Identify which cell holds the provided text, then report its [x, y] central coordinate. 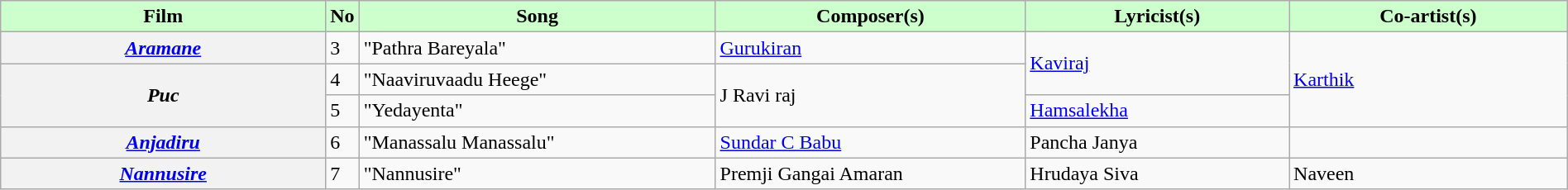
Aramane [164, 48]
Karthik [1429, 79]
No [342, 17]
Film [164, 17]
7 [342, 173]
5 [342, 111]
Lyricist(s) [1158, 17]
Song [538, 17]
Co-artist(s) [1429, 17]
4 [342, 79]
"Pathra Bareyala" [538, 48]
Hamsalekha [1158, 111]
Gurukiran [870, 48]
Naveen [1429, 173]
"Naaviruvaadu Heege" [538, 79]
Premji Gangai Amaran [870, 173]
Kaviraj [1158, 64]
Composer(s) [870, 17]
Pancha Janya [1158, 142]
Nannusire [164, 173]
Sundar C Babu [870, 142]
"Manassalu Manassalu" [538, 142]
Puc [164, 95]
"Nannusire" [538, 173]
"Yedayenta" [538, 111]
J Ravi raj [870, 95]
Anjadiru [164, 142]
Hrudaya Siva [1158, 173]
3 [342, 48]
6 [342, 142]
